Scan for the cell matching the given text and deliver its (X, Y) coordinate at center. 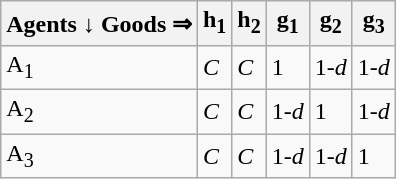
h1 (214, 23)
g3 (374, 23)
g2 (330, 23)
h2 (249, 23)
g1 (288, 23)
A3 (100, 156)
Agents ↓ Goods ⇒ (100, 23)
A1 (100, 67)
A2 (100, 111)
